Extract the (x, y) coordinate from the center of the cell holding the provided text.  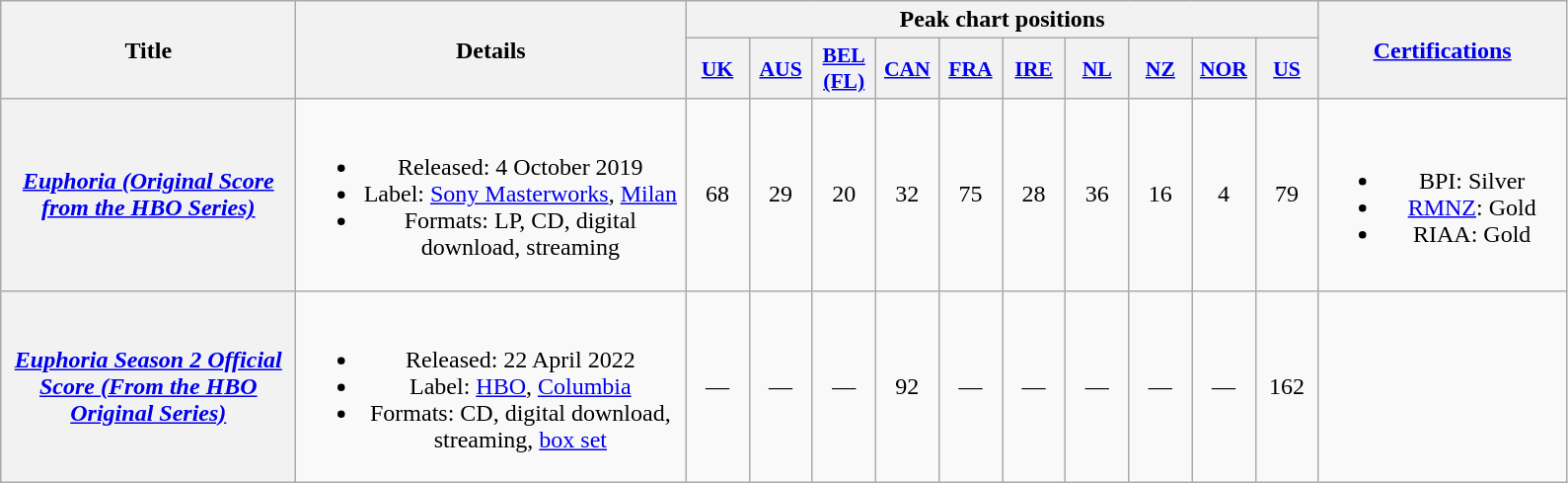
36 (1097, 195)
28 (1034, 195)
IRE (1034, 69)
Certifications (1443, 49)
68 (717, 195)
4 (1224, 195)
BPI: SilverRMNZ: GoldRIAA: Gold (1443, 195)
FRA (970, 69)
AUS (781, 69)
NL (1097, 69)
79 (1287, 195)
75 (970, 195)
Released: 22 April 2022Label: HBO, ColumbiaFormats: CD, digital download, streaming, box set (491, 386)
Euphoria (Original Score from the HBO Series) (148, 195)
US (1287, 69)
CAN (907, 69)
BEL(FL) (844, 69)
Title (148, 49)
NOR (1224, 69)
Details (491, 49)
20 (844, 195)
162 (1287, 386)
Euphoria Season 2 Official Score (From the HBO Original Series) (148, 386)
UK (717, 69)
Released: 4 October 2019Label: Sony Masterworks, MilanFormats: LP, CD, digital download, streaming (491, 195)
92 (907, 386)
NZ (1160, 69)
29 (781, 195)
32 (907, 195)
16 (1160, 195)
Peak chart positions (1003, 20)
